Search for the cell housing the specified text and yield its [x, y] center coordinate. 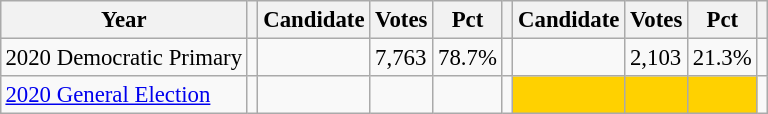
2020 Democratic Primary [124, 57]
Year [124, 20]
21.3% [722, 57]
7,763 [402, 57]
2020 General Election [124, 95]
2,103 [656, 57]
78.7% [468, 57]
